Identify which cell holds the provided text, then report its [X, Y] central coordinate. 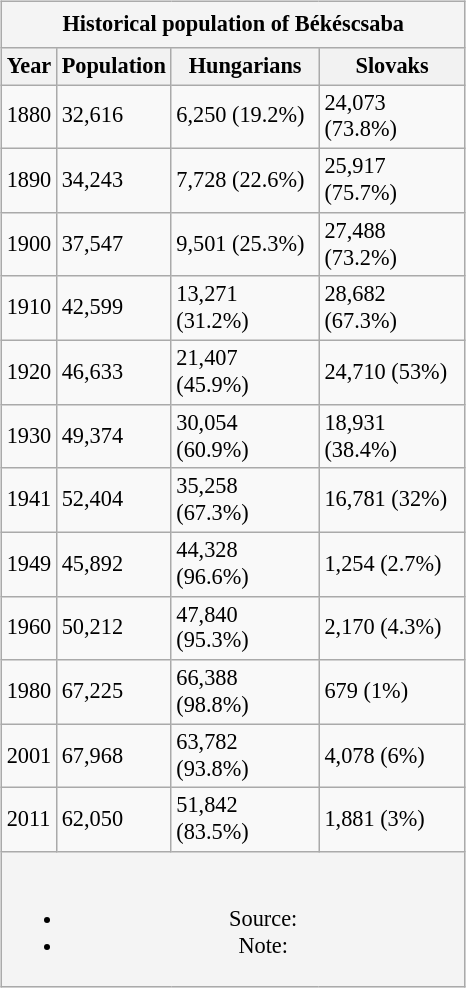
24,710 (53%) [392, 372]
Hungarians [245, 66]
66,388 (98.8%) [245, 692]
34,243 [114, 181]
16,781 (32%) [392, 500]
46,633 [114, 372]
18,931 (38.4%) [392, 436]
27,488 (73.2%) [392, 245]
25,917 (75.7%) [392, 181]
44,328 (96.6%) [245, 564]
37,547 [114, 245]
4,078 (6%) [392, 756]
1930 [28, 436]
1910 [28, 308]
13,271 (31.2%) [245, 308]
1920 [28, 372]
32,616 [114, 117]
1960 [28, 628]
50,212 [114, 628]
24,073 (73.8%) [392, 117]
67,225 [114, 692]
Slovaks [392, 66]
1880 [28, 117]
42,599 [114, 308]
1900 [28, 245]
47,840 (95.3%) [245, 628]
49,374 [114, 436]
Year [28, 66]
21,407 (45.9%) [245, 372]
Population [114, 66]
52,404 [114, 500]
1949 [28, 564]
Source:Note: [233, 920]
67,968 [114, 756]
30,054 (60.9%) [245, 436]
Historical population of Békéscsaba [233, 24]
2001 [28, 756]
9,501 (25.3%) [245, 245]
62,050 [114, 820]
35,258 (67.3%) [245, 500]
1980 [28, 692]
1941 [28, 500]
28,682 (67.3%) [392, 308]
63,782 (93.8%) [245, 756]
6,250 (19.2%) [245, 117]
7,728 (22.6%) [245, 181]
1890 [28, 181]
45,892 [114, 564]
2,170 (4.3%) [392, 628]
2011 [28, 820]
679 (1%) [392, 692]
1,881 (3%) [392, 820]
1,254 (2.7%) [392, 564]
51,842 (83.5%) [245, 820]
